Search for the cell housing the specified text and yield its (X, Y) center coordinate. 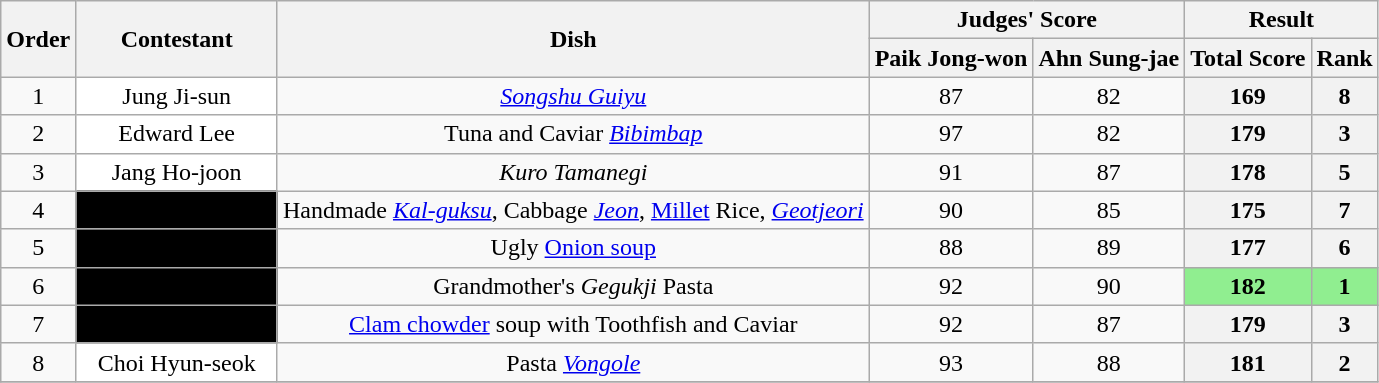
Songshu Guiyu (573, 96)
97 (951, 134)
Napoli Matfia (177, 286)
182 (1248, 286)
Jung Ji-sun (177, 96)
85 (1109, 210)
4 (38, 210)
Judges' Score (1027, 20)
Result (1282, 20)
Ugly Onion soup (573, 248)
Auntie Omakase #1 (177, 210)
175 (1248, 210)
Grandmother's Gegukji Pasta (573, 286)
93 (951, 362)
Tuna and Caviar Bibimbap (573, 134)
Cooking Maniac (177, 248)
Clam chowder soup with Toothfish and Caviar (573, 324)
Paik Jong-won (951, 58)
Dish (573, 39)
Total Score (1248, 58)
Contestant (177, 39)
181 (1248, 362)
Ahn Sung-jae (1109, 58)
178 (1248, 172)
91 (951, 172)
Pasta Vongole (573, 362)
Jang Ho-joon (177, 172)
Order (38, 39)
169 (1248, 96)
Triple Star (177, 324)
177 (1248, 248)
Edward Lee (177, 134)
89 (1109, 248)
Kuro Tamanegi (573, 172)
Choi Hyun-seok (177, 362)
Handmade Kal-guksu, Cabbage Jeon, Millet Rice, Geotjeori (573, 210)
Rank (1344, 58)
